Pinpoint the cell where the given text exists, returning its [x, y] midpoint coordinate. 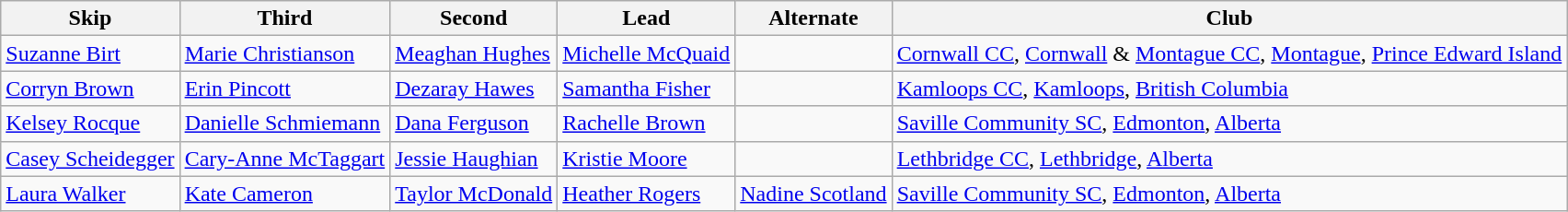
Samantha Fisher [646, 88]
Second [474, 18]
Club [1229, 18]
Lethbridge CC, Lethbridge, Alberta [1229, 159]
Danielle Schmiemann [285, 124]
Lead [646, 18]
Kate Cameron [285, 194]
Cary-Anne McTaggart [285, 159]
Dezaray Hawes [474, 88]
Erin Pincott [285, 88]
Kristie Moore [646, 159]
Dana Ferguson [474, 124]
Third [285, 18]
Marie Christianson [285, 53]
Skip [90, 18]
Corryn Brown [90, 88]
Rachelle Brown [646, 124]
Suzanne Birt [90, 53]
Michelle McQuaid [646, 53]
Kelsey Rocque [90, 124]
Nadine Scotland [813, 194]
Casey Scheidegger [90, 159]
Alternate [813, 18]
Laura Walker [90, 194]
Heather Rogers [646, 194]
Taylor McDonald [474, 194]
Meaghan Hughes [474, 53]
Jessie Haughian [474, 159]
Cornwall CC, Cornwall & Montague CC, Montague, Prince Edward Island [1229, 53]
Kamloops CC, Kamloops, British Columbia [1229, 88]
